Pinpoint the cell where the given text exists, returning its [x, y] midpoint coordinate. 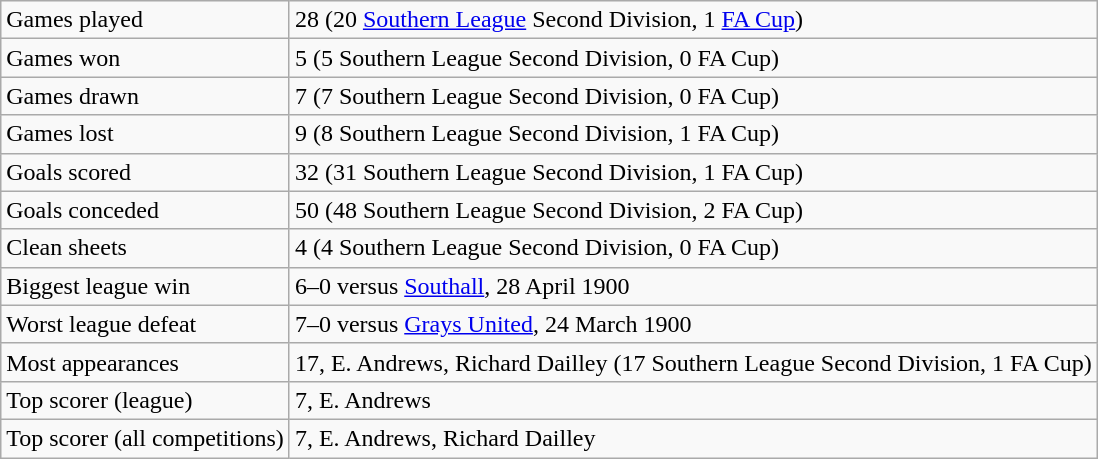
7–0 versus Grays United, 24 March 1900 [693, 324]
32 (31 Southern League Second Division, 1 FA Cup) [693, 172]
7, E. Andrews, Richard Dailley [693, 438]
Clean sheets [146, 248]
5 (5 Southern League Second Division, 0 FA Cup) [693, 58]
Top scorer (all competitions) [146, 438]
50 (48 Southern League Second Division, 2 FA Cup) [693, 210]
Games played [146, 20]
Goals conceded [146, 210]
Goals scored [146, 172]
Games drawn [146, 96]
Games lost [146, 134]
6–0 versus Southall, 28 April 1900 [693, 286]
Most appearances [146, 362]
Biggest league win [146, 286]
Games won [146, 58]
4 (4 Southern League Second Division, 0 FA Cup) [693, 248]
7 (7 Southern League Second Division, 0 FA Cup) [693, 96]
Top scorer (league) [146, 400]
9 (8 Southern League Second Division, 1 FA Cup) [693, 134]
17, E. Andrews, Richard Dailley (17 Southern League Second Division, 1 FA Cup) [693, 362]
Worst league defeat [146, 324]
28 (20 Southern League Second Division, 1 FA Cup) [693, 20]
7, E. Andrews [693, 400]
